For the text-containing cell, return its midpoint in [x, y] coordinate format. 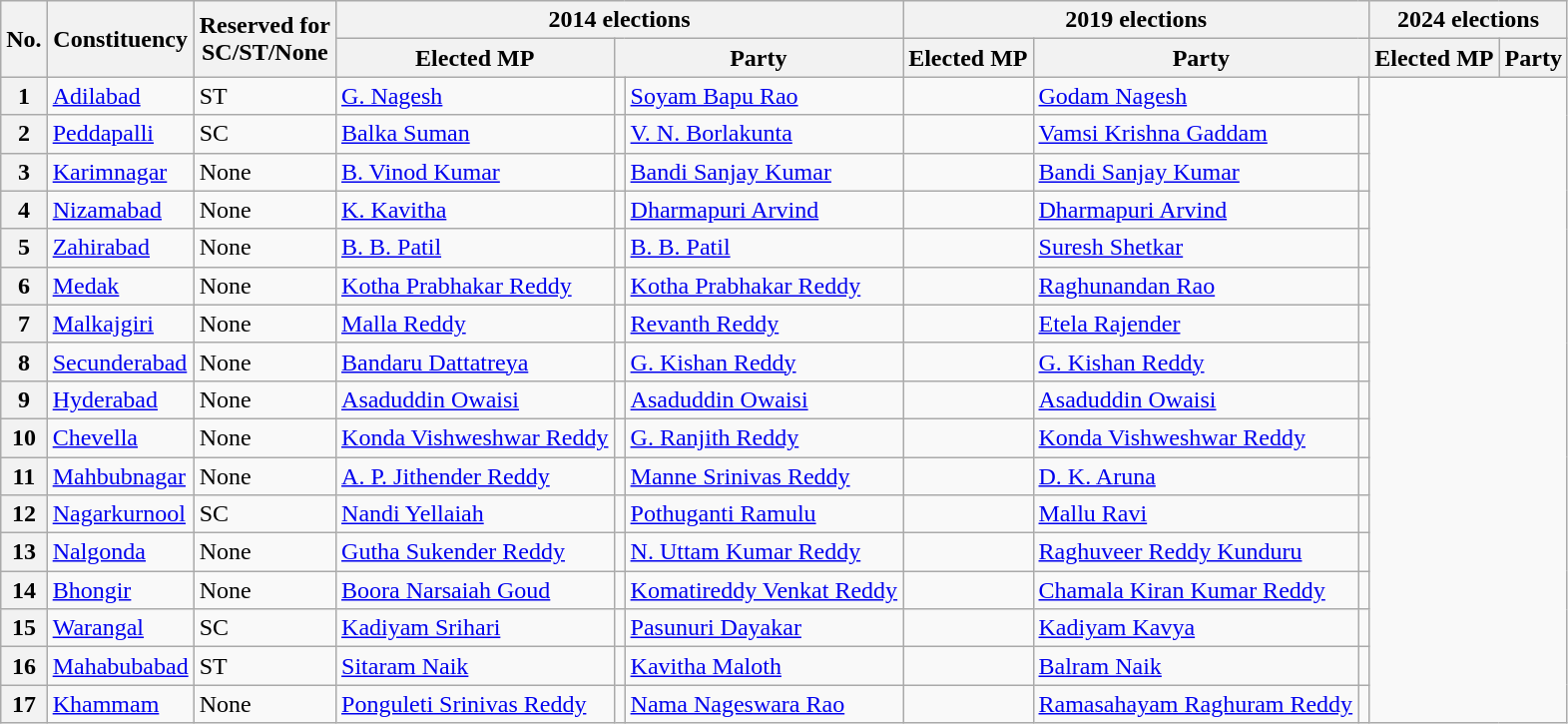
Gutha Sukender Reddy [475, 552]
Manne Srinivas Reddy [765, 476]
Nizamabad [120, 210]
1 [24, 96]
Khammam [120, 704]
2024 elections [1469, 20]
Bandaru Dattatreya [475, 362]
Zahirabad [120, 248]
Raghunandan Rao [1196, 286]
G. Nagesh [475, 96]
Sitaram Naik [475, 666]
Balram Naik [1196, 666]
Ponguleti Srinivas Reddy [475, 704]
15 [24, 628]
Pasunuri Dayakar [765, 628]
2014 elections [620, 20]
K. Kavitha [475, 210]
Warangal [120, 628]
7 [24, 324]
14 [24, 590]
2 [24, 134]
Constituency [120, 39]
Hyderabad [120, 399]
8 [24, 362]
Kadiyam Kavya [1196, 628]
Etela Rajender [1196, 324]
Secunderabad [120, 362]
Kadiyam Srihari [475, 628]
Nama Nageswara Rao [765, 704]
Chevella [120, 437]
Revanth Reddy [765, 324]
D. K. Aruna [1196, 476]
Adilabad [120, 96]
Nalgonda [120, 552]
9 [24, 399]
13 [24, 552]
Peddapalli [120, 134]
Ramasahayam Raghuram Reddy [1196, 704]
Pothuganti Ramulu [765, 514]
10 [24, 437]
No. [24, 39]
Vamsi Krishna Gaddam [1196, 134]
17 [24, 704]
Malla Reddy [475, 324]
B. Vinod Kumar [475, 172]
Soyam Bapu Rao [765, 96]
A. P. Jithender Reddy [475, 476]
11 [24, 476]
Karimnagar [120, 172]
G. Ranjith Reddy [765, 437]
Komatireddy Venkat Reddy [765, 590]
5 [24, 248]
Mallu Ravi [1196, 514]
16 [24, 666]
Chamala Kiran Kumar Reddy [1196, 590]
Malkajgiri [120, 324]
Nandi Yellaiah [475, 514]
Mahbubnagar [120, 476]
Mahabubabad [120, 666]
Kavitha Maloth [765, 666]
Bhongir [120, 590]
6 [24, 286]
Raghuveer Reddy Kunduru [1196, 552]
Medak [120, 286]
Boora Narsaiah Goud [475, 590]
N. Uttam Kumar Reddy [765, 552]
V. N. Borlakunta [765, 134]
Suresh Shetkar [1196, 248]
2019 elections [1136, 20]
12 [24, 514]
3 [24, 172]
Reserved forSC/ST/None [264, 39]
Godam Nagesh [1196, 96]
Balka Suman [475, 134]
4 [24, 210]
Nagarkurnool [120, 514]
